Provide the [x, y] coordinate of the cell's center where the given text is located.  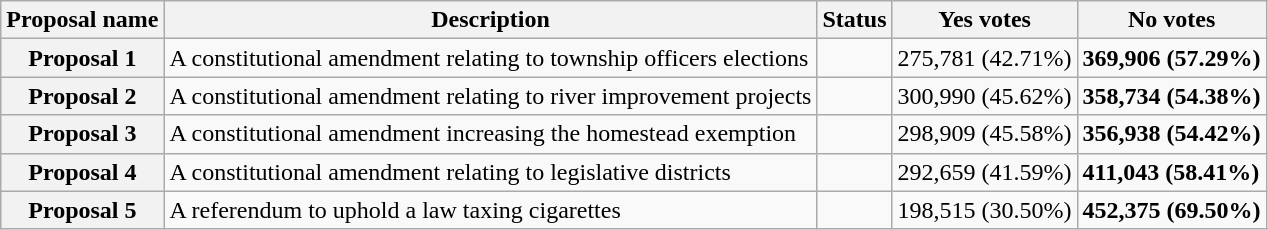
Proposal 5 [82, 210]
Description [490, 20]
198,515 (30.50%) [984, 210]
A referendum to uphold a law taxing cigarettes [490, 210]
Status [854, 20]
452,375 (69.50%) [1172, 210]
358,734 (54.38%) [1172, 96]
411,043 (58.41%) [1172, 172]
300,990 (45.62%) [984, 96]
298,909 (45.58%) [984, 134]
292,659 (41.59%) [984, 172]
A constitutional amendment relating to legislative districts [490, 172]
356,938 (54.42%) [1172, 134]
275,781 (42.71%) [984, 58]
Proposal 3 [82, 134]
Yes votes [984, 20]
Proposal name [82, 20]
Proposal 4 [82, 172]
No votes [1172, 20]
369,906 (57.29%) [1172, 58]
A constitutional amendment relating to river improvement projects [490, 96]
Proposal 1 [82, 58]
A constitutional amendment relating to township officers elections [490, 58]
A constitutional amendment increasing the homestead exemption [490, 134]
Proposal 2 [82, 96]
